Capture the cell that displays the provided text and extract its (X, Y) central coordinate. 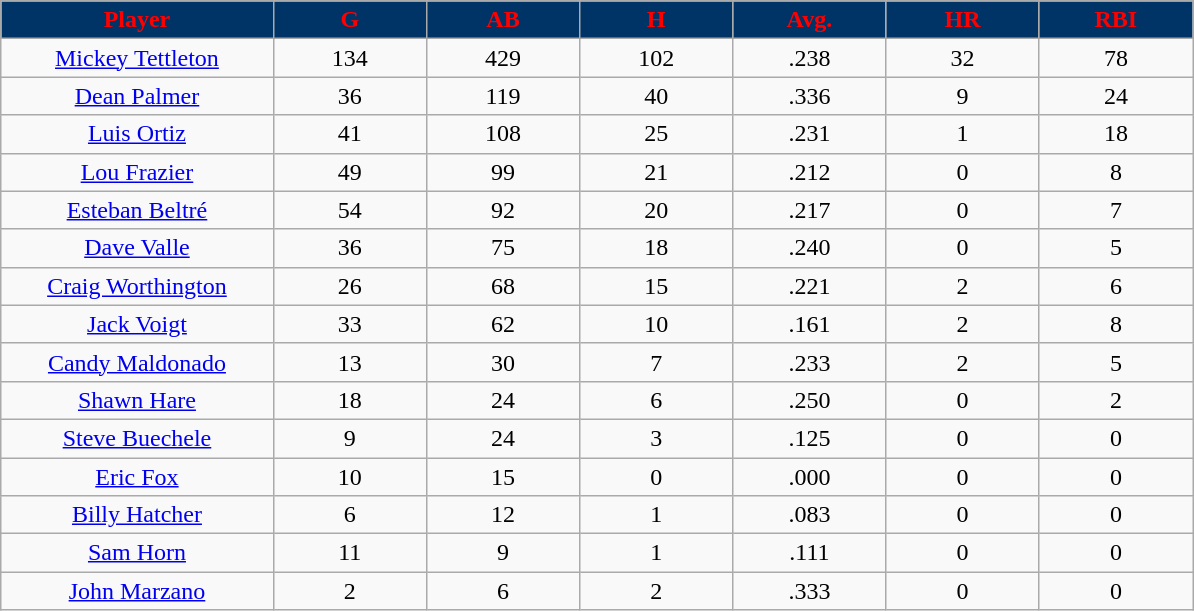
HR (962, 20)
.240 (810, 248)
Lou Frazier (137, 172)
.333 (810, 591)
54 (350, 210)
12 (502, 515)
.231 (810, 134)
49 (350, 172)
62 (502, 324)
.233 (810, 362)
33 (350, 324)
AB (502, 20)
Luis Ortiz (137, 134)
102 (656, 58)
.000 (810, 477)
Esteban Beltré (137, 210)
.212 (810, 172)
Candy Maldonado (137, 362)
429 (502, 58)
119 (502, 96)
.083 (810, 515)
Steve Buechele (137, 438)
Avg. (810, 20)
11 (350, 553)
Eric Fox (137, 477)
92 (502, 210)
40 (656, 96)
.238 (810, 58)
Dean Palmer (137, 96)
.336 (810, 96)
32 (962, 58)
Player (137, 20)
41 (350, 134)
20 (656, 210)
.250 (810, 400)
68 (502, 286)
13 (350, 362)
25 (656, 134)
Shawn Hare (137, 400)
Craig Worthington (137, 286)
John Marzano (137, 591)
G (350, 20)
.111 (810, 553)
Billy Hatcher (137, 515)
H (656, 20)
.161 (810, 324)
21 (656, 172)
Jack Voigt (137, 324)
99 (502, 172)
108 (502, 134)
.217 (810, 210)
.125 (810, 438)
26 (350, 286)
78 (1116, 58)
RBI (1116, 20)
.221 (810, 286)
Sam Horn (137, 553)
3 (656, 438)
134 (350, 58)
Dave Valle (137, 248)
75 (502, 248)
30 (502, 362)
Mickey Tettleton (137, 58)
